Capture the cell that displays the provided text and extract its (x, y) central coordinate. 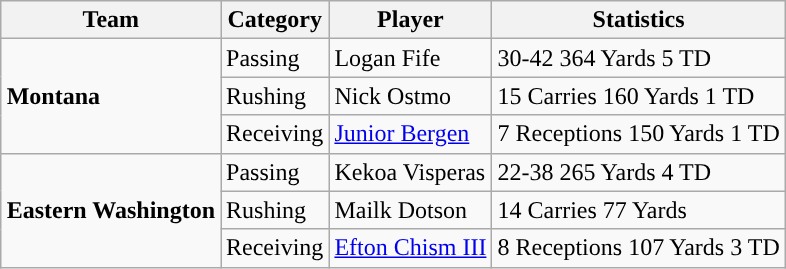
Montana (110, 96)
Efton Chism III (410, 248)
Logan Fife (410, 58)
Category (275, 20)
Kekoa Visperas (410, 172)
30-42 364 Yards 5 TD (638, 58)
Eastern Washington (110, 210)
Junior Bergen (410, 134)
Statistics (638, 20)
8 Receptions 107 Yards 3 TD (638, 248)
Nick Ostmo (410, 96)
Player (410, 20)
Mailk Dotson (410, 210)
Team (110, 20)
7 Receptions 150 Yards 1 TD (638, 134)
14 Carries 77 Yards (638, 210)
22-38 265 Yards 4 TD (638, 172)
15 Carries 160 Yards 1 TD (638, 96)
